Return the (X, Y) coordinate for the center point of the cell that contains the specified text.  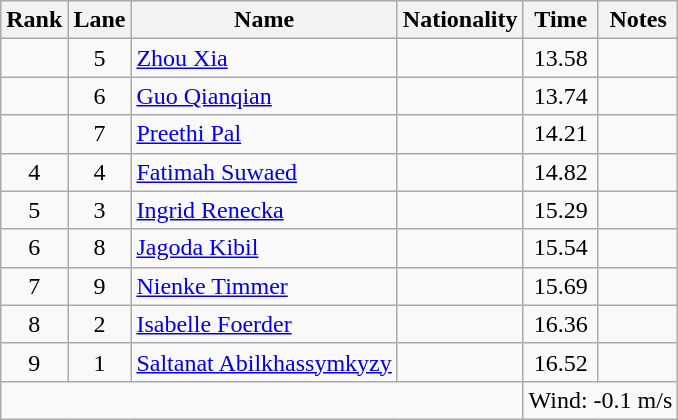
Guo Qianqian (264, 96)
15.54 (560, 248)
13.58 (560, 58)
Isabelle Foerder (264, 324)
15.69 (560, 286)
Rank (34, 20)
Name (264, 20)
Time (560, 20)
14.82 (560, 172)
Ingrid Renecka (264, 210)
Zhou Xia (264, 58)
Wind: -0.1 m/s (600, 400)
14.21 (560, 134)
Saltanat Abilkhassymkyzy (264, 362)
3 (100, 210)
Lane (100, 20)
16.36 (560, 324)
Notes (638, 20)
Fatimah Suwaed (264, 172)
Nienke Timmer (264, 286)
Jagoda Kibil (264, 248)
2 (100, 324)
Nationality (460, 20)
15.29 (560, 210)
13.74 (560, 96)
Preethi Pal (264, 134)
16.52 (560, 362)
1 (100, 362)
